Capture the cell that displays the provided text and extract its (x, y) central coordinate. 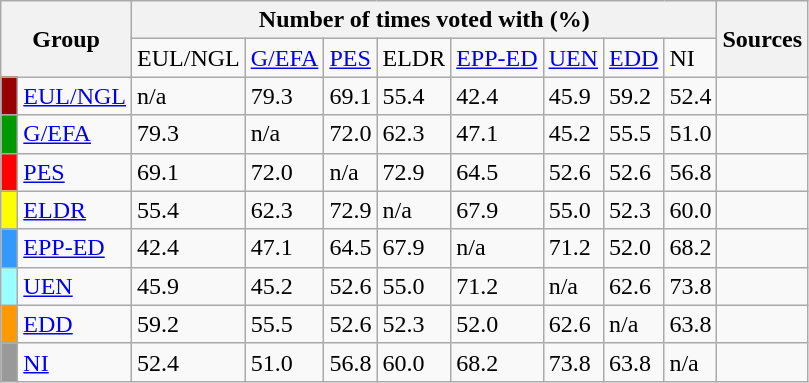
Group (66, 39)
Sources (762, 39)
Number of times voted with (%) (424, 20)
